Determine the [x, y] coordinate at the center of the cell enclosing the given text.  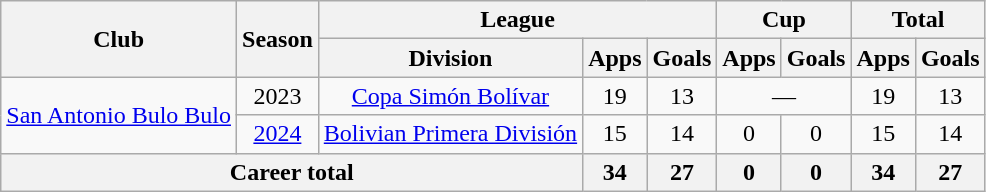
— [784, 96]
Division [450, 58]
Club [119, 39]
San Antonio Bulo Bulo [119, 115]
Career total [292, 172]
Copa Simón Bolívar [450, 96]
Total [918, 20]
Season [278, 39]
2023 [278, 96]
Bolivian Primera División [450, 134]
League [518, 20]
2024 [278, 134]
Cup [784, 20]
